For the text-containing cell, return its midpoint in [x, y] coordinate format. 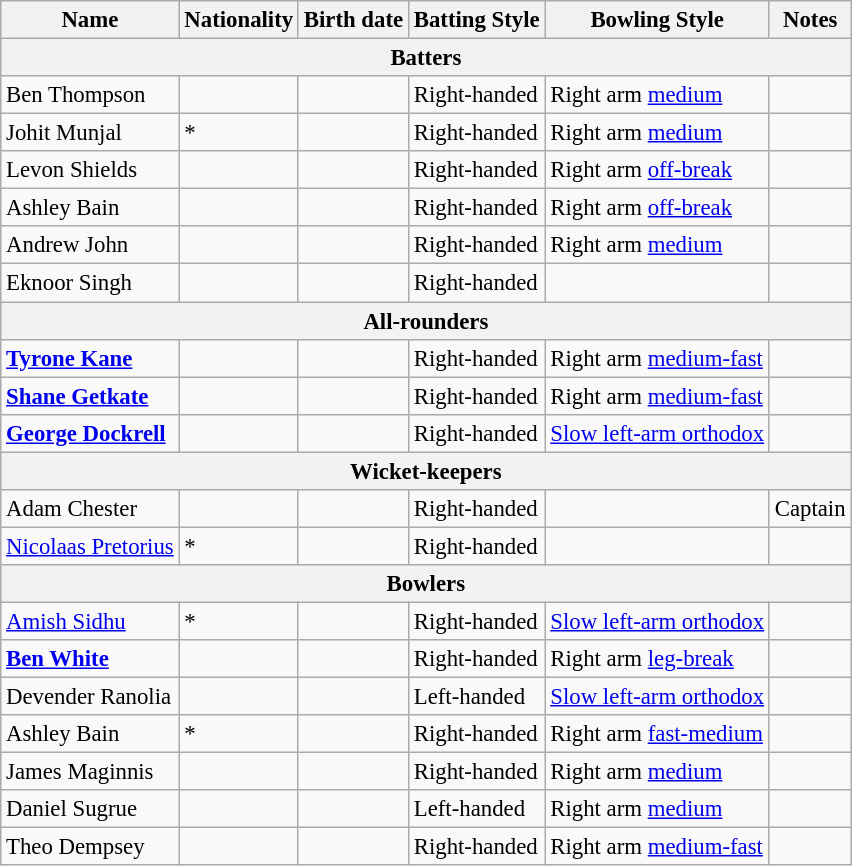
Devender Ranolia [90, 697]
Ben Thompson [90, 95]
Name [90, 20]
Birth date [353, 20]
Theo Dempsey [90, 847]
All-rounders [426, 321]
Batters [426, 58]
Daniel Sugrue [90, 809]
Bowling Style [657, 20]
Ben White [90, 659]
Eknoor Singh [90, 283]
Captain [810, 509]
Wicket-keepers [426, 471]
Shane Getkate [90, 396]
Johit Munjal [90, 133]
Amish Sidhu [90, 621]
Notes [810, 20]
Right arm leg-break [657, 659]
Right arm fast-medium [657, 734]
Adam Chester [90, 509]
George Dockrell [90, 433]
Nicolaas Pretorius [90, 546]
Levon Shields [90, 170]
Bowlers [426, 584]
Nationality [238, 20]
Batting Style [476, 20]
Andrew John [90, 245]
Tyrone Kane [90, 358]
James Maginnis [90, 772]
